Determine the (x, y) coordinate at the center of the cell enclosing the given text.  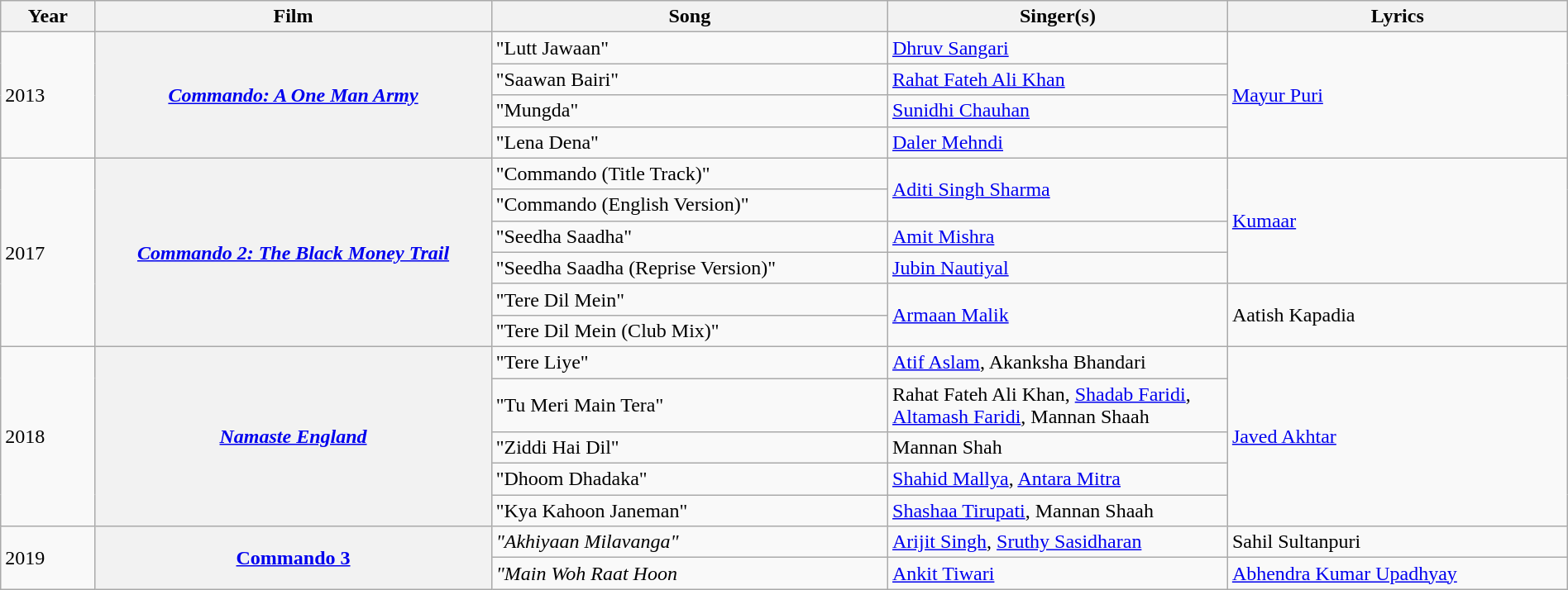
Sahil Sultanpuri (1398, 542)
"Tu Meri Main Tera" (690, 405)
"Tere Liye" (690, 362)
Song (690, 17)
"Akhiyaan Milavanga" (690, 542)
Rahat Fateh Ali Khan, Shadab Faridi, Altamash Faridi, Mannan Shaah (1059, 405)
Amit Mishra (1059, 236)
"Lena Dena" (690, 142)
Singer(s) (1059, 17)
"Mungda" (690, 111)
"Tere Dil Mein" (690, 299)
2019 (48, 558)
Dhruv Sangari (1059, 48)
2013 (48, 95)
Jubin Nautiyal (1059, 268)
Armaan Malik (1059, 315)
Shahid Mallya, Antara Mitra (1059, 479)
Aatish Kapadia (1398, 315)
Arijit Singh, Sruthy Sasidharan (1059, 542)
2018 (48, 436)
Year (48, 17)
"Seedha Saadha (Reprise Version)" (690, 268)
Film (293, 17)
Commando: A One Man Army (293, 95)
"Tere Dil Mein (Club Mix)" (690, 331)
Sunidhi Chauhan (1059, 111)
Lyrics (1398, 17)
Shashaa Tirupati, Mannan Shaah (1059, 511)
Mayur Puri (1398, 95)
Commando 3 (293, 558)
Abhendra Kumar Upadhyay (1398, 573)
Daler Mehndi (1059, 142)
2017 (48, 252)
Javed Akhtar (1398, 436)
"Saawan Bairi" (690, 79)
"Ziddi Hai Dil" (690, 448)
Ankit Tiwari (1059, 573)
Kumaar (1398, 221)
"Kya Kahoon Janeman" (690, 511)
"Main Woh Raat Hoon (690, 573)
Namaste England (293, 436)
"Seedha Saadha" (690, 236)
Rahat Fateh Ali Khan (1059, 79)
Aditi Singh Sharma (1059, 189)
"Lutt Jawaan" (690, 48)
Mannan Shah (1059, 448)
"Commando (English Version)" (690, 205)
Commando 2: The Black Money Trail (293, 252)
"Commando (Title Track)" (690, 174)
"Dhoom Dhadaka" (690, 479)
Atif Aslam, Akanksha Bhandari (1059, 362)
